Identify which cell holds the provided text, then report its (x, y) central coordinate. 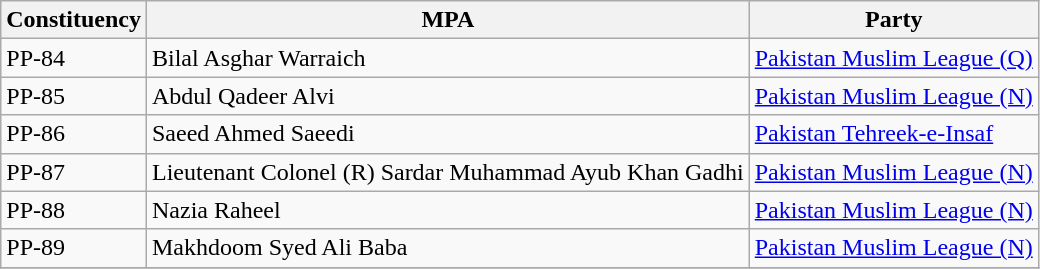
MPA (448, 20)
Makhdoom Syed Ali Baba (448, 248)
Pakistan Muslim League (Q) (894, 58)
Pakistan Tehreek-e-Insaf (894, 134)
PP-86 (74, 134)
Nazia Raheel (448, 210)
Lieutenant Colonel (R) Sardar Muhammad Ayub Khan Gadhi (448, 172)
Constituency (74, 20)
PP-85 (74, 96)
PP-87 (74, 172)
PP-84 (74, 58)
Party (894, 20)
PP-89 (74, 248)
Bilal Asghar Warraich (448, 58)
Abdul Qadeer Alvi (448, 96)
PP-88 (74, 210)
Saeed Ahmed Saeedi (448, 134)
